Detect which cell encompasses the target text, then output its (X, Y) center coordinate. 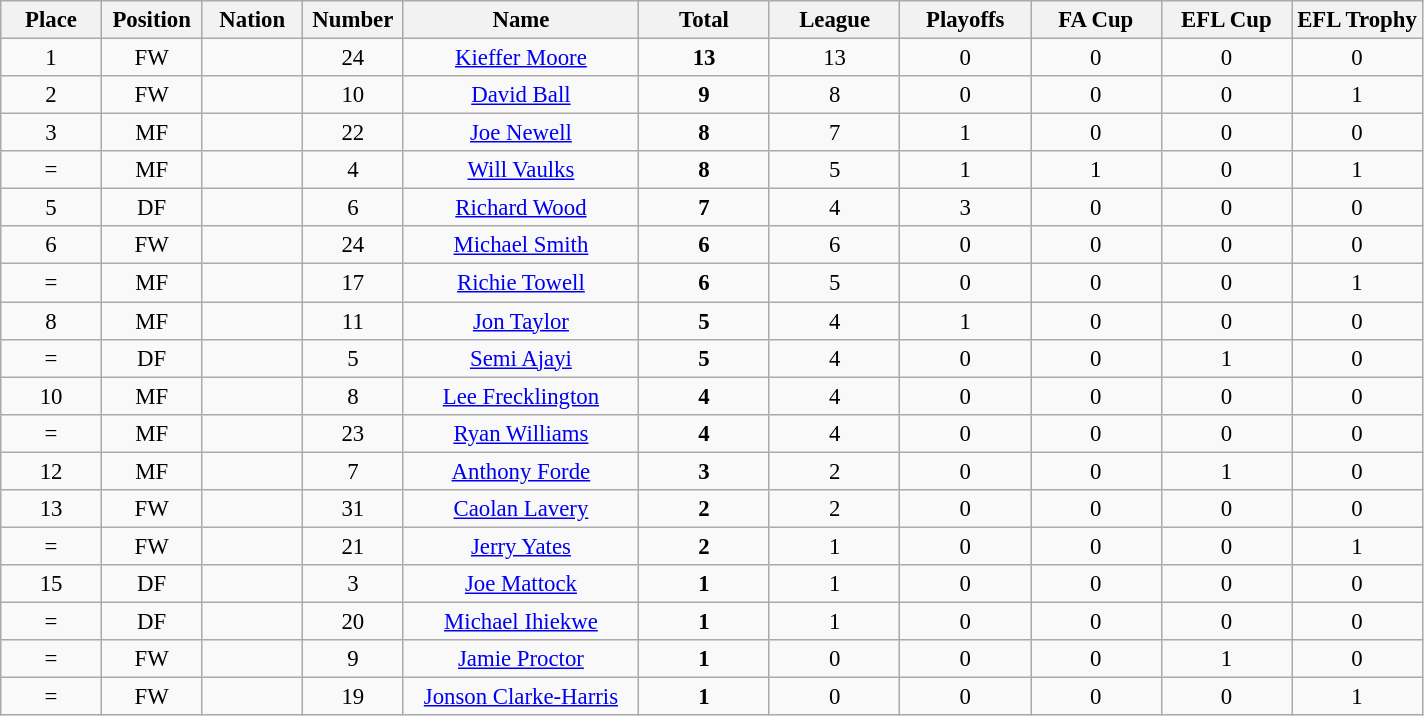
22 (354, 133)
Semi Ajayi (521, 358)
Richie Towell (521, 283)
15 (52, 584)
31 (354, 509)
Joe Mattock (521, 584)
Jonson Clarke-Harris (521, 697)
Number (354, 20)
Jon Taylor (521, 321)
Ryan Williams (521, 433)
Michael Ihiekwe (521, 621)
EFL Cup (1226, 20)
FA Cup (1096, 20)
Joe Newell (521, 133)
21 (354, 546)
Position (152, 20)
League (834, 20)
EFL Trophy (1358, 20)
Kieffer Moore (521, 58)
Anthony Forde (521, 471)
David Ball (521, 95)
Playoffs (966, 20)
Total (704, 20)
23 (354, 433)
20 (354, 621)
12 (52, 471)
Richard Wood (521, 208)
Michael Smith (521, 245)
Jerry Yates (521, 546)
17 (354, 283)
Caolan Lavery (521, 509)
Name (521, 20)
11 (354, 321)
Lee Frecklington (521, 396)
Will Vaulks (521, 170)
Place (52, 20)
19 (354, 697)
Jamie Proctor (521, 659)
Nation (252, 20)
